Detect which cell encompasses the target text, then output its (x, y) center coordinate. 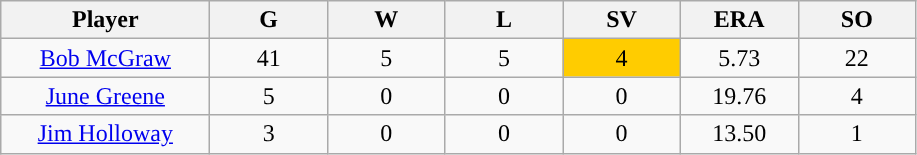
1 (857, 134)
W (386, 20)
G (269, 20)
SO (857, 20)
Jim Holloway (106, 134)
5.73 (739, 58)
June Greene (106, 96)
19.76 (739, 96)
L (504, 20)
41 (269, 58)
3 (269, 134)
13.50 (739, 134)
22 (857, 58)
SV (622, 20)
Bob McGraw (106, 58)
ERA (739, 20)
Player (106, 20)
